Return [X, Y] of the center of cell containing provided text 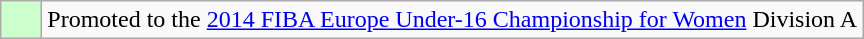
Promoted to the 2014 FIBA Europe Under-16 Championship for Women Division A [452, 20]
